Output the (x, y) coordinate of the center of the cell containing the given text.  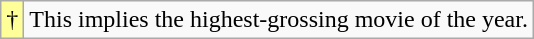
† (12, 20)
This implies the highest-grossing movie of the year. (279, 20)
